Find where the given text appears and provide that cell's center as [X, Y] coordinate. 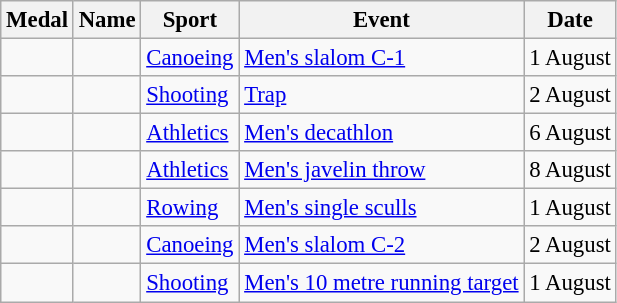
Sport [190, 20]
Medal [38, 20]
Rowing [190, 208]
Men's javelin throw [382, 170]
Men's single sculls [382, 208]
8 August [570, 170]
Men's slalom C-2 [382, 245]
Men's slalom C-1 [382, 58]
Men's 10 metre running target [382, 283]
Trap [382, 95]
Men's decathlon [382, 133]
6 August [570, 133]
Event [382, 20]
Date [570, 20]
Name [107, 20]
